Return the (x, y) coordinate for the center point of the cell that contains the specified text.  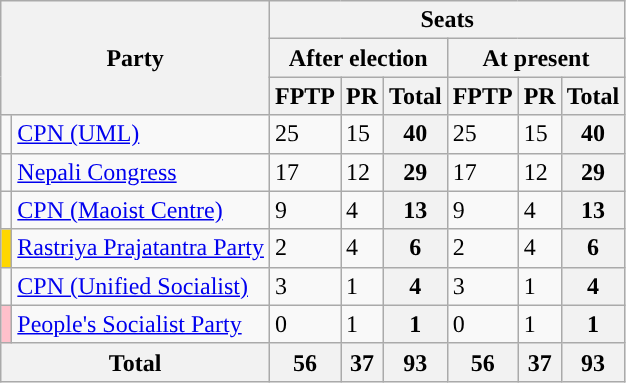
Rastriya Prajatantra Party (141, 248)
CPN (Maoist Centre) (141, 210)
People's Socialist Party (141, 324)
Seats (446, 20)
After election (358, 58)
CPN (Unified Socialist) (141, 286)
CPN (UML) (141, 134)
Nepali Congress (141, 172)
Party (136, 58)
At present (536, 58)
